Return the (x, y) coordinate for the center point of the cell that contains the specified text.  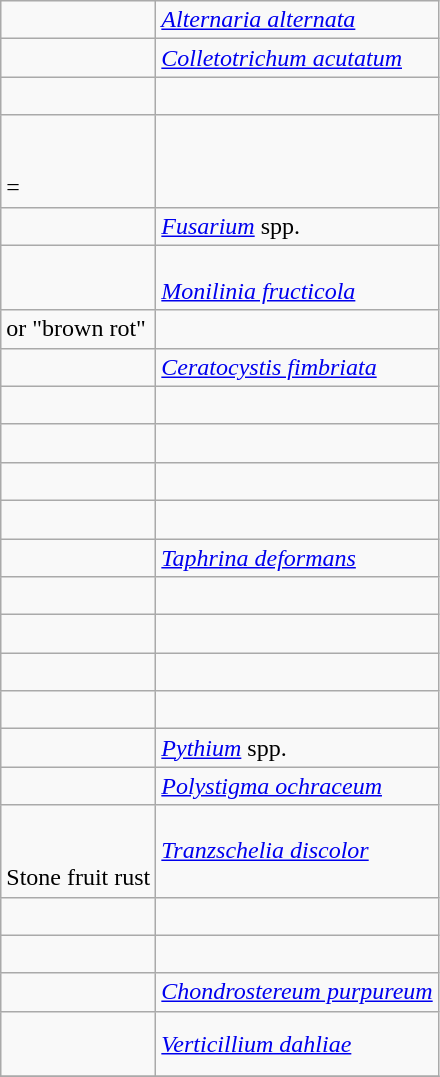
Verticillium dahliae (297, 1044)
Tranzschelia discolor (297, 851)
or "brown rot" (78, 329)
Colletotrichum acutatum (297, 58)
Ceratocystis fimbriata (297, 367)
Fusarium spp. (297, 226)
Taphrina deformans (297, 557)
Monilinia fructicola (297, 278)
Alternaria alternata (297, 20)
Stone fruit rust (78, 851)
Chondrostereum purpureum (297, 992)
Polystigma ochraceum (297, 786)
= (78, 161)
Pythium spp. (297, 748)
